For the text-containing cell, return its midpoint in [x, y] coordinate format. 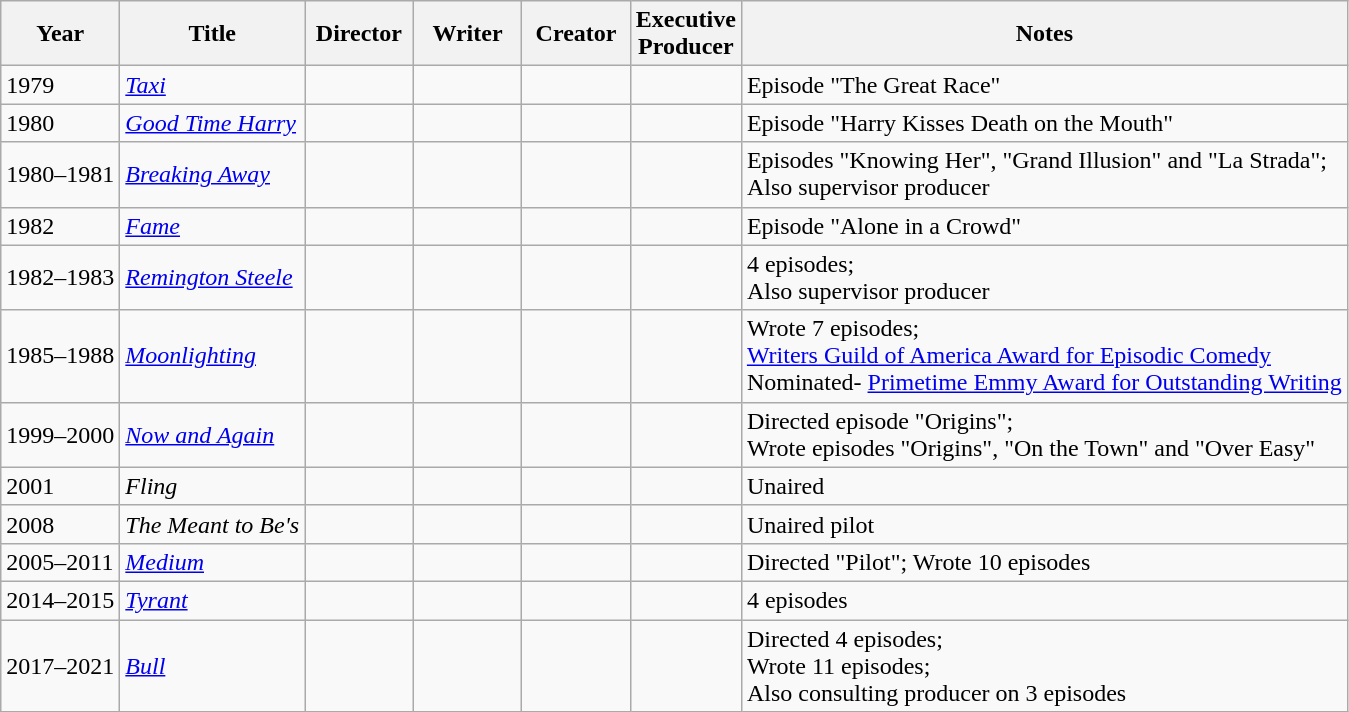
Breaking Away [212, 174]
1999–2000 [60, 434]
Writer [468, 34]
1982–1983 [60, 278]
Now and Again [212, 434]
1980 [60, 123]
4 episodes;Also supervisor producer [1044, 278]
Unaired pilot [1044, 524]
1985–1988 [60, 356]
Bull [212, 666]
Taxi [212, 85]
The Meant to Be's [212, 524]
4 episodes [1044, 600]
Medium [212, 562]
Episode "Harry Kisses Death on the Mouth" [1044, 123]
ExecutiveProducer [686, 34]
Directed "Pilot"; Wrote 10 episodes [1044, 562]
Title [212, 34]
1979 [60, 85]
Episode "Alone in a Crowd" [1044, 226]
1982 [60, 226]
Moonlighting [212, 356]
Tyrant [212, 600]
Creator [576, 34]
Director [360, 34]
2014–2015 [60, 600]
Directed 4 episodes;Wrote 11 episodes;Also consulting producer on 3 episodes [1044, 666]
Unaired [1044, 486]
1980–1981 [60, 174]
2017–2021 [60, 666]
2005–2011 [60, 562]
Fame [212, 226]
Episode "The Great Race" [1044, 85]
Directed episode "Origins";Wrote episodes "Origins", "On the Town" and "Over Easy" [1044, 434]
Remington Steele [212, 278]
Fling [212, 486]
Year [60, 34]
Good Time Harry [212, 123]
2001 [60, 486]
Episodes "Knowing Her", "Grand Illusion" and "La Strada";Also supervisor producer [1044, 174]
2008 [60, 524]
Notes [1044, 34]
Wrote 7 episodes;Writers Guild of America Award for Episodic ComedyNominated- Primetime Emmy Award for Outstanding Writing [1044, 356]
